From the cell containing the given text, extract its center point as (x, y) coordinate. 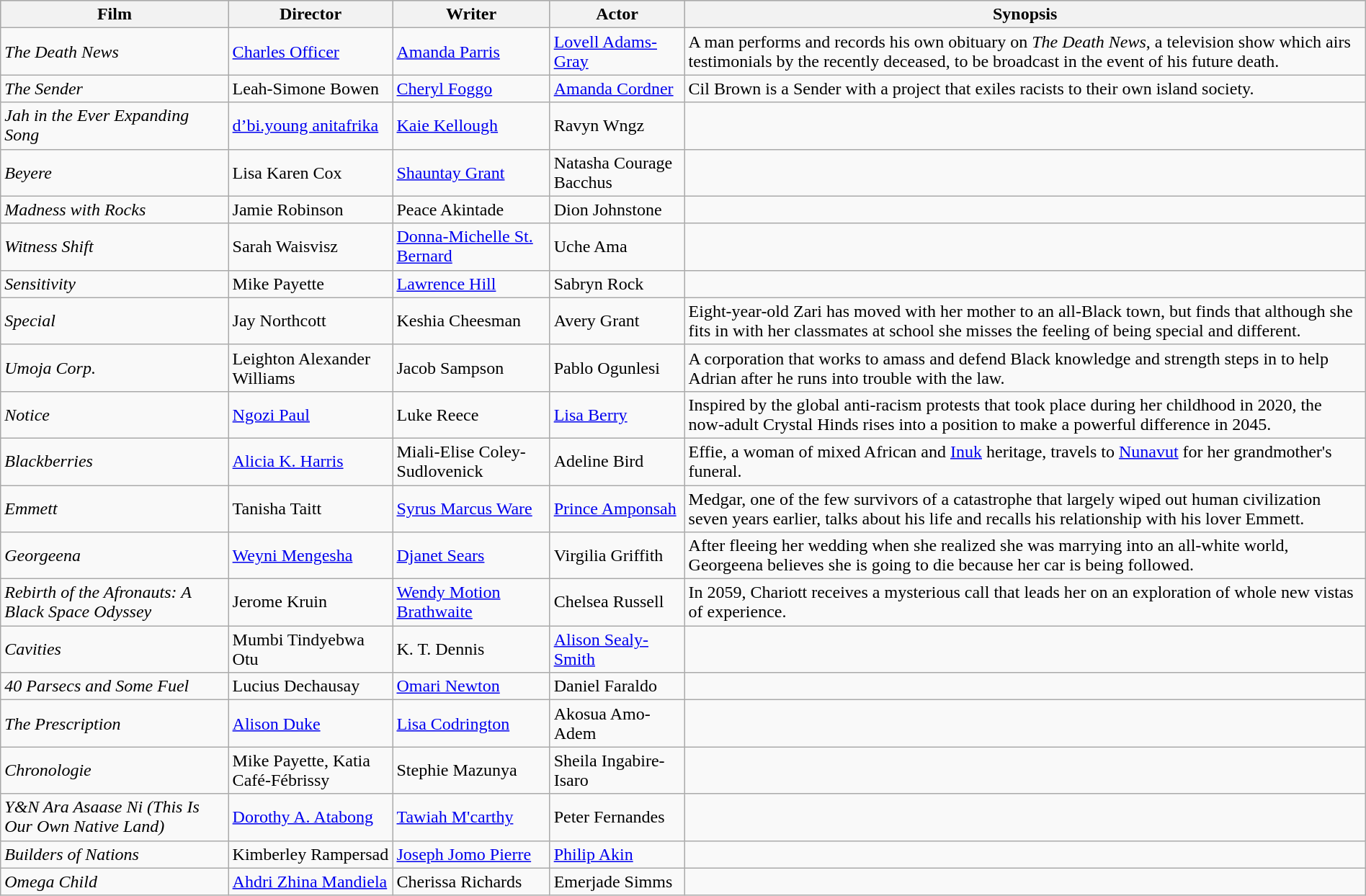
In 2059, Chariott receives a mysterious call that leads her on an exploration of whole new vistas of experience. (1024, 602)
Lisa Berry (617, 415)
Special (115, 321)
Prince Amponsah (617, 509)
Keshia Cheesman (471, 321)
Omari Newton (471, 686)
Cavities (115, 650)
Builders of Nations (115, 854)
Amanda Parris (471, 52)
Amanda Cordner (617, 89)
Omega Child (115, 882)
Daniel Faraldo (617, 686)
Cheryl Foggo (471, 89)
Emerjade Simms (617, 882)
Film (115, 14)
Y&N Ara Asaase Ni (This Is Our Own Native Land) (115, 817)
Tawiah M'carthy (471, 817)
Alison Sealy-Smith (617, 650)
Jah in the Ever Expanding Song (115, 125)
Peace Akintade (471, 210)
Lucius Dechausay (311, 686)
Jamie Robinson (311, 210)
Luke Reece (471, 415)
Leah-Simone Bowen (311, 89)
Alicia K. Harris (311, 461)
Djanet Sears (471, 556)
The Death News (115, 52)
Jay Northcott (311, 321)
Effie, a woman of mixed African and Inuk heritage, travels to Nunavut for her grandmother's funeral. (1024, 461)
Mumbi Tindyebwa Otu (311, 650)
Beyere (115, 173)
Kaie Kellough (471, 125)
Jerome Kruin (311, 602)
Blackberries (115, 461)
Sarah Waisvisz (311, 246)
Sensitivity (115, 284)
Mike Payette, Katia Café-Fébrissy (311, 771)
Sabryn Rock (617, 284)
Notice (115, 415)
Madness with Rocks (115, 210)
Philip Akin (617, 854)
Peter Fernandes (617, 817)
Pablo Ogunlesi (617, 367)
Witness Shift (115, 246)
Ahdri Zhina Mandiela (311, 882)
Avery Grant (617, 321)
Donna-Michelle St. Bernard (471, 246)
Cil Brown is a Sender with a project that exiles racists to their own island society. (1024, 89)
Director (311, 14)
A corporation that works to amass and defend Black knowledge and strength steps in to help Adrian after he runs into trouble with the law. (1024, 367)
Lovell Adams-Gray (617, 52)
Actor (617, 14)
The Prescription (115, 723)
Tanisha Taitt (311, 509)
Mike Payette (311, 284)
Weyni Mengesha (311, 556)
Rebirth of the Afronauts: A Black Space Odyssey (115, 602)
40 Parsecs and Some Fuel (115, 686)
Dorothy A. Atabong (311, 817)
The Sender (115, 89)
Lisa Codrington (471, 723)
Alison Duke (311, 723)
Ngozi Paul (311, 415)
Synopsis (1024, 14)
Umoja Corp. (115, 367)
d’bi.young anitafrika (311, 125)
Writer (471, 14)
Miali-Elise Coley-Sudlovenick (471, 461)
Adeline Bird (617, 461)
Stephie Mazunya (471, 771)
Leighton Alexander Williams (311, 367)
Georgeena (115, 556)
Uche Ama (617, 246)
Lisa Karen Cox (311, 173)
Virgilia Griffith (617, 556)
Natasha Courage Bacchus (617, 173)
Joseph Jomo Pierre (471, 854)
Shauntay Grant (471, 173)
Dion Johnstone (617, 210)
Syrus Marcus Ware (471, 509)
K. T. Dennis (471, 650)
Akosua Amo-Adem (617, 723)
Ravyn Wngz (617, 125)
Chelsea Russell (617, 602)
Kimberley Rampersad (311, 854)
Cherissa Richards (471, 882)
Chronologie (115, 771)
Lawrence Hill (471, 284)
Emmett (115, 509)
Charles Officer (311, 52)
Sheila Ingabire-Isaro (617, 771)
Jacob Sampson (471, 367)
Wendy Motion Brathwaite (471, 602)
